Search for the cell housing the specified text and yield its (x, y) center coordinate. 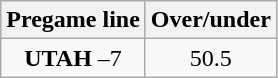
50.5 (210, 58)
Over/under (210, 20)
Pregame line (74, 20)
UTAH –7 (74, 58)
